Scan for the cell matching the given text and deliver its [X, Y] coordinate at center. 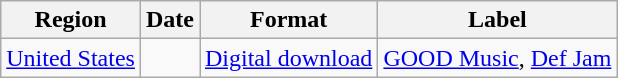
Date [170, 20]
Format [289, 20]
Label [498, 20]
United States [71, 58]
GOOD Music, Def Jam [498, 58]
Region [71, 20]
Digital download [289, 58]
